Find where the given text appears and provide that cell's center as [X, Y] coordinate. 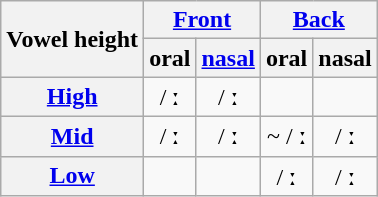
Vowel height [72, 39]
High [72, 97]
Low [72, 176]
Mid [72, 136]
~ / ː [286, 136]
Front [202, 20]
Back [318, 20]
